Search for the cell housing the specified text and yield its [X, Y] center coordinate. 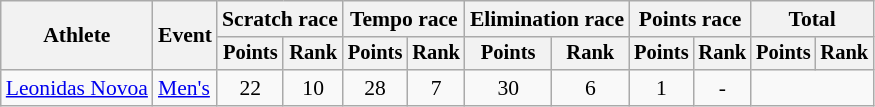
10 [312, 88]
Scratch race [280, 19]
Men's [185, 88]
Event [185, 36]
Athlete [77, 36]
1 [661, 88]
Leonidas Novoa [77, 88]
28 [375, 88]
7 [436, 88]
Elimination race [547, 19]
22 [250, 88]
Tempo race [404, 19]
Total [812, 19]
6 [591, 88]
Points race [690, 19]
- [722, 88]
30 [508, 88]
